Scan for the cell matching the given text and deliver its [x, y] coordinate at center. 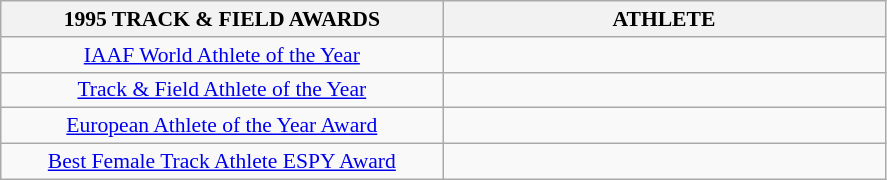
Best Female Track Athlete ESPY Award [222, 162]
European Athlete of the Year Award [222, 126]
Track & Field Athlete of the Year [222, 90]
1995 TRACK & FIELD AWARDS [222, 19]
IAAF World Athlete of the Year [222, 55]
ATHLETE [664, 19]
